Pinpoint the cell where the given text exists, returning its (x, y) midpoint coordinate. 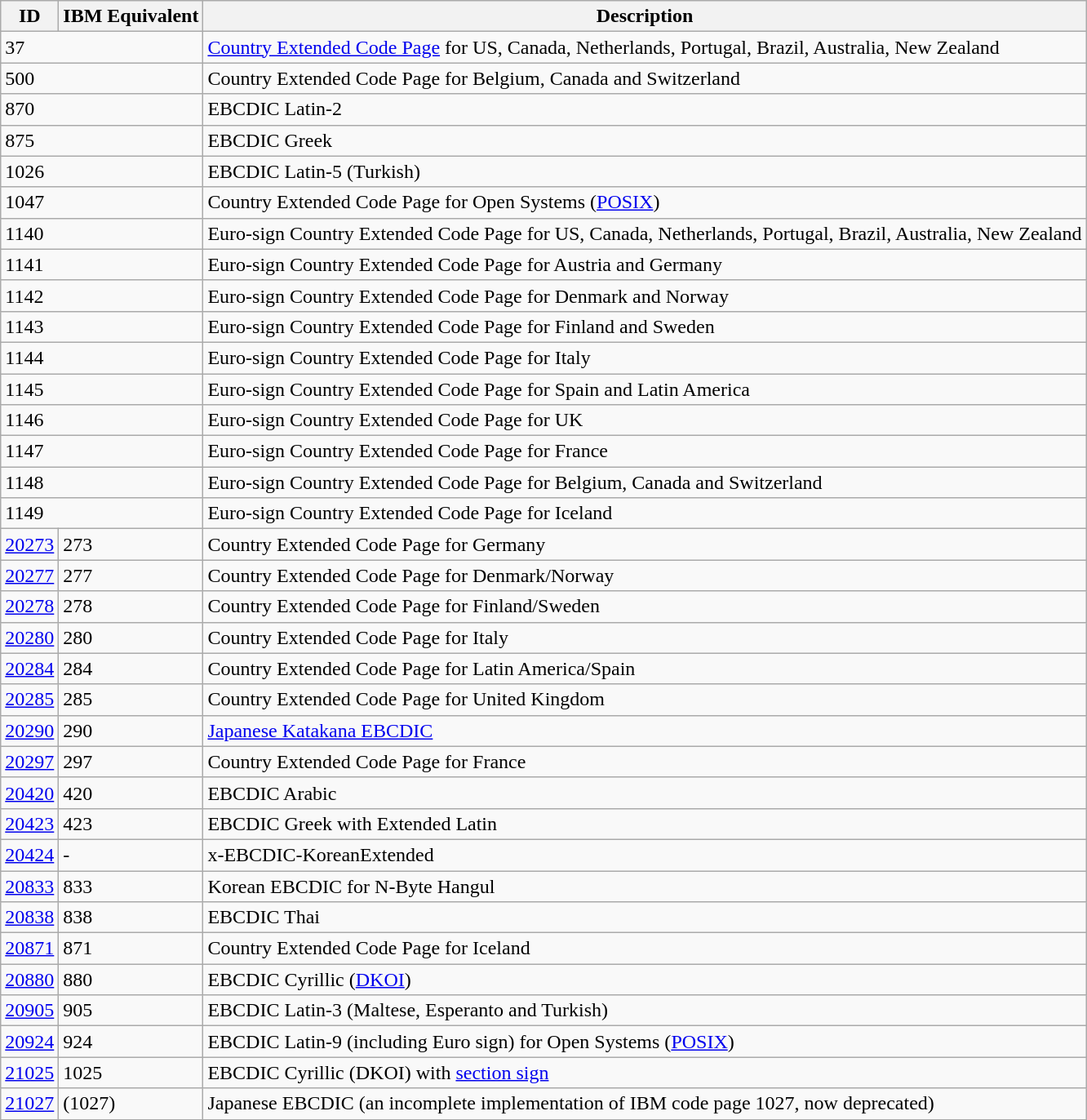
EBCDIC Cyrillic (DKOI) (645, 980)
1147 (102, 451)
Country Extended Code Page for Denmark/Norway (645, 576)
875 (102, 140)
Country Extended Code Page for Finland/Sweden (645, 607)
871 (131, 949)
(1027) (131, 1104)
EBCDIC Thai (645, 918)
20880 (29, 980)
273 (131, 544)
1146 (102, 420)
EBCDIC Latin-3 (Maltese, Esperanto and Turkish) (645, 1011)
420 (131, 793)
x-EBCDIC-KoreanExtended (645, 855)
21027 (29, 1104)
1026 (102, 171)
Country Extended Code Page for Belgium, Canada and Switzerland (645, 78)
20424 (29, 855)
EBCDIC Greek with Extended Latin (645, 824)
20905 (29, 1011)
1140 (102, 233)
Country Extended Code Page for US, Canada, Netherlands, Portugal, Brazil, Australia, New Zealand (645, 47)
20924 (29, 1042)
278 (131, 607)
Euro-sign Country Extended Code Page for Belgium, Canada and Switzerland (645, 482)
833 (131, 886)
EBCDIC Cyrillic (DKOI) with section sign (645, 1073)
EBCDIC Greek (645, 140)
21025 (29, 1073)
Korean EBCDIC for N-Byte Hangul (645, 886)
1047 (102, 202)
Euro-sign Country Extended Code Page for Austria and Germany (645, 264)
Country Extended Code Page for France (645, 762)
1148 (102, 482)
924 (131, 1042)
IBM Equivalent (131, 16)
290 (131, 731)
EBCDIC Latin-2 (645, 109)
ID (29, 16)
Euro-sign Country Extended Code Page for UK (645, 420)
20838 (29, 918)
EBCDIC Arabic (645, 793)
20273 (29, 544)
1142 (102, 296)
20278 (29, 607)
20290 (29, 731)
- (131, 855)
20280 (29, 638)
Euro-sign Country Extended Code Page for US, Canada, Netherlands, Portugal, Brazil, Australia, New Zealand (645, 233)
Japanese EBCDIC (an incomplete implementation of IBM code page 1027, now deprecated) (645, 1104)
37 (102, 47)
Country Extended Code Page for Germany (645, 544)
1025 (131, 1073)
20423 (29, 824)
Euro-sign Country Extended Code Page for Spain and Latin America (645, 389)
Country Extended Code Page for Latin America/Spain (645, 669)
905 (131, 1011)
EBCDIC Latin-9 (including Euro sign) for Open Systems (POSIX) (645, 1042)
284 (131, 669)
277 (131, 576)
1149 (102, 513)
1144 (102, 358)
20420 (29, 793)
285 (131, 700)
20284 (29, 669)
20297 (29, 762)
EBCDIC Latin-5 (Turkish) (645, 171)
20871 (29, 949)
1141 (102, 264)
Euro-sign Country Extended Code Page for Finland and Sweden (645, 327)
1145 (102, 389)
870 (102, 109)
20277 (29, 576)
Country Extended Code Page for Iceland (645, 949)
Country Extended Code Page for Open Systems (POSIX) (645, 202)
1143 (102, 327)
Euro-sign Country Extended Code Page for Iceland (645, 513)
880 (131, 980)
838 (131, 918)
280 (131, 638)
Euro-sign Country Extended Code Page for Italy (645, 358)
Euro-sign Country Extended Code Page for Denmark and Norway (645, 296)
20833 (29, 886)
423 (131, 824)
Euro-sign Country Extended Code Page for France (645, 451)
Description (645, 16)
500 (102, 78)
Japanese Katakana EBCDIC (645, 731)
20285 (29, 700)
Country Extended Code Page for United Kingdom (645, 700)
Country Extended Code Page for Italy (645, 638)
297 (131, 762)
